Capture the cell that displays the provided text and extract its [X, Y] central coordinate. 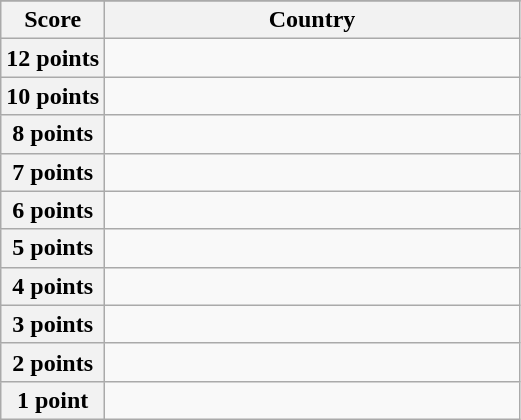
1 point [53, 400]
8 points [53, 134]
5 points [53, 248]
3 points [53, 324]
2 points [53, 362]
10 points [53, 96]
6 points [53, 210]
4 points [53, 286]
12 points [53, 58]
7 points [53, 172]
Country [312, 20]
Score [53, 20]
